Locate the cell with the specified text and output its [x, y] center coordinate. 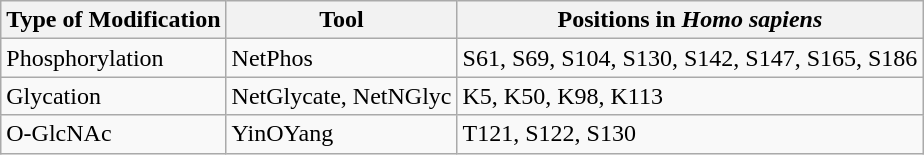
Tool [342, 20]
NetGlycate, NetNGlyc [342, 96]
O-GlcNAc [114, 134]
T121, S122, S130 [690, 134]
K5, K50, K98, K113 [690, 96]
Glycation [114, 96]
NetPhos [342, 58]
S61, S69, S104, S130, S142, S147, S165, S186 [690, 58]
Phosphorylation [114, 58]
YinOYang [342, 134]
Type of Modification [114, 20]
Positions in Homo sapiens [690, 20]
